Find where the given text appears and provide that cell's center as [x, y] coordinate. 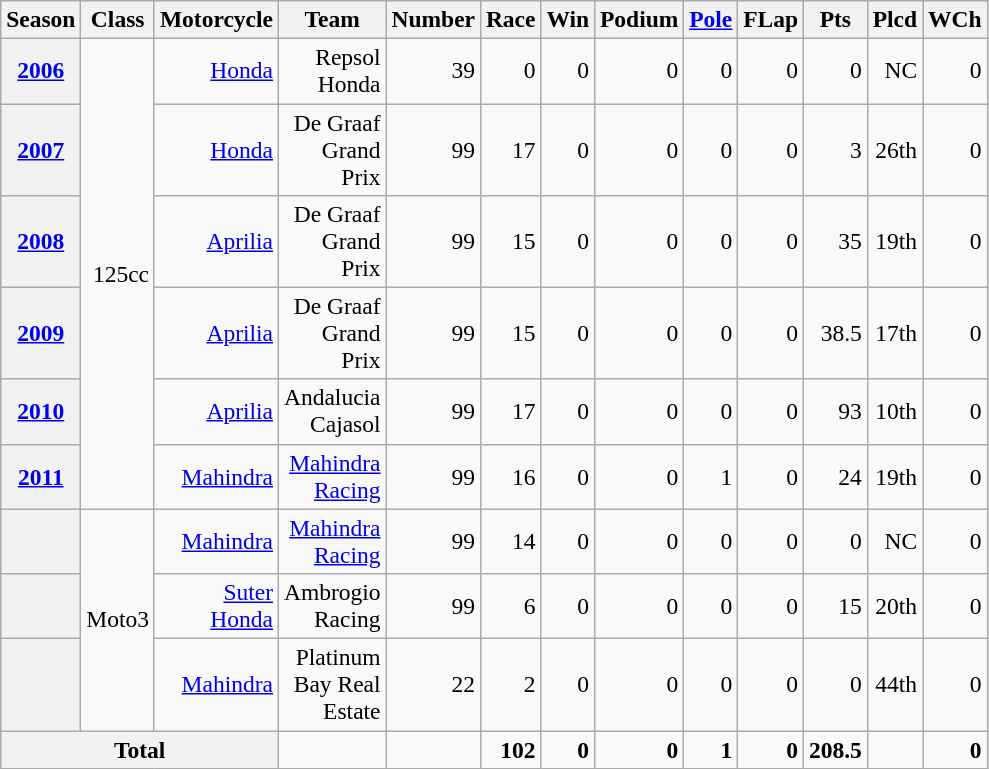
Win [568, 19]
Total [140, 749]
26th [894, 149]
Motorcycle [216, 19]
Suter Honda [216, 606]
Repsol Honda [332, 70]
Podium [640, 19]
10th [894, 412]
208.5 [835, 749]
2008 [41, 241]
125cc [118, 273]
3 [835, 149]
Pts [835, 19]
2010 [41, 412]
Pole [711, 19]
Season [41, 19]
16 [510, 476]
Plcd [894, 19]
39 [433, 70]
2009 [41, 333]
Team [332, 19]
Race [510, 19]
Class [118, 19]
17th [894, 333]
38.5 [835, 333]
22 [433, 684]
2011 [41, 476]
Ambrogio Racing [332, 606]
24 [835, 476]
Number [433, 19]
44th [894, 684]
20th [894, 606]
102 [510, 749]
2 [510, 684]
2006 [41, 70]
Moto3 [118, 620]
14 [510, 542]
2007 [41, 149]
FLap [771, 19]
Andalucia Cajasol [332, 412]
93 [835, 412]
Platinum Bay Real Estate [332, 684]
6 [510, 606]
WCh [955, 19]
35 [835, 241]
